Search for the cell housing the specified text and yield its [X, Y] center coordinate. 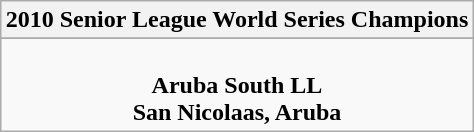
Aruba South LL San Nicolaas, Aruba [237, 85]
2010 Senior League World Series Champions [237, 20]
